Capture the cell that displays the provided text and extract its [X, Y] central coordinate. 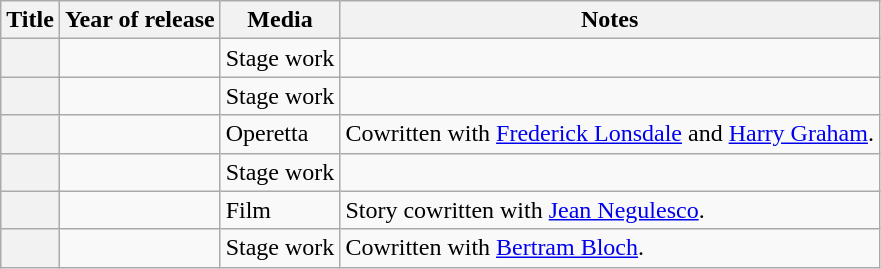
Title [30, 20]
Film [280, 210]
Cowritten with Bertram Bloch. [610, 248]
Operetta [280, 134]
Cowritten with Frederick Lonsdale and Harry Graham. [610, 134]
Story cowritten with Jean Negulesco. [610, 210]
Year of release [140, 20]
Notes [610, 20]
Media [280, 20]
